Return (X, Y) of the center of cell containing provided text 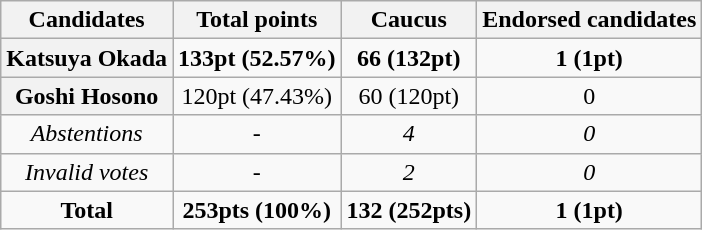
Katsuya Okada (87, 58)
Endorsed candidates (590, 20)
132 (252pts) (409, 210)
Total points (257, 20)
120pt (47.43%) (257, 96)
Abstentions (87, 134)
253pts (100%) (257, 210)
60 (120pt) (409, 96)
Caucus (409, 20)
66 (132pt) (409, 58)
Candidates (87, 20)
Goshi Hosono (87, 96)
Total (87, 210)
133pt (52.57%) (257, 58)
4 (409, 134)
2 (409, 172)
Invalid votes (87, 172)
